Detect which cell encompasses the target text, then output its [x, y] center coordinate. 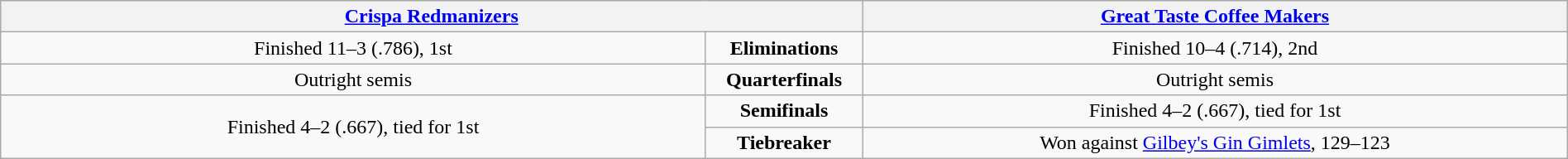
Finished 11–3 (.786), 1st [354, 48]
Quarterfinals [784, 79]
Great Taste Coffee Makers [1216, 17]
Semifinals [784, 111]
Tiebreaker [784, 142]
Won against Gilbey's Gin Gimlets, 129–123 [1216, 142]
Eliminations [784, 48]
Crispa Redmanizers [432, 17]
Finished 10–4 (.714), 2nd [1216, 48]
